For the text-containing cell, return its midpoint in [X, Y] coordinate format. 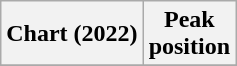
Chart (2022) [72, 34]
Peakposition [189, 34]
